Locate the cell with the specified text and output its (x, y) center coordinate. 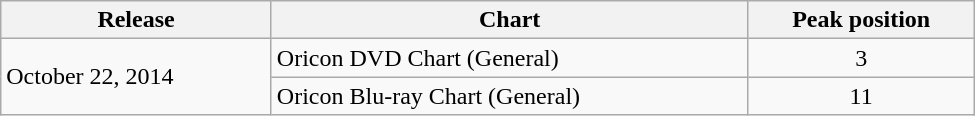
October 22, 2014 (136, 77)
Peak position (861, 20)
3 (861, 58)
Release (136, 20)
11 (861, 96)
Oricon Blu-ray Chart (General) (510, 96)
Oricon DVD Chart (General) (510, 58)
Chart (510, 20)
